Output the (x, y) coordinate of the center of the cell containing the given text.  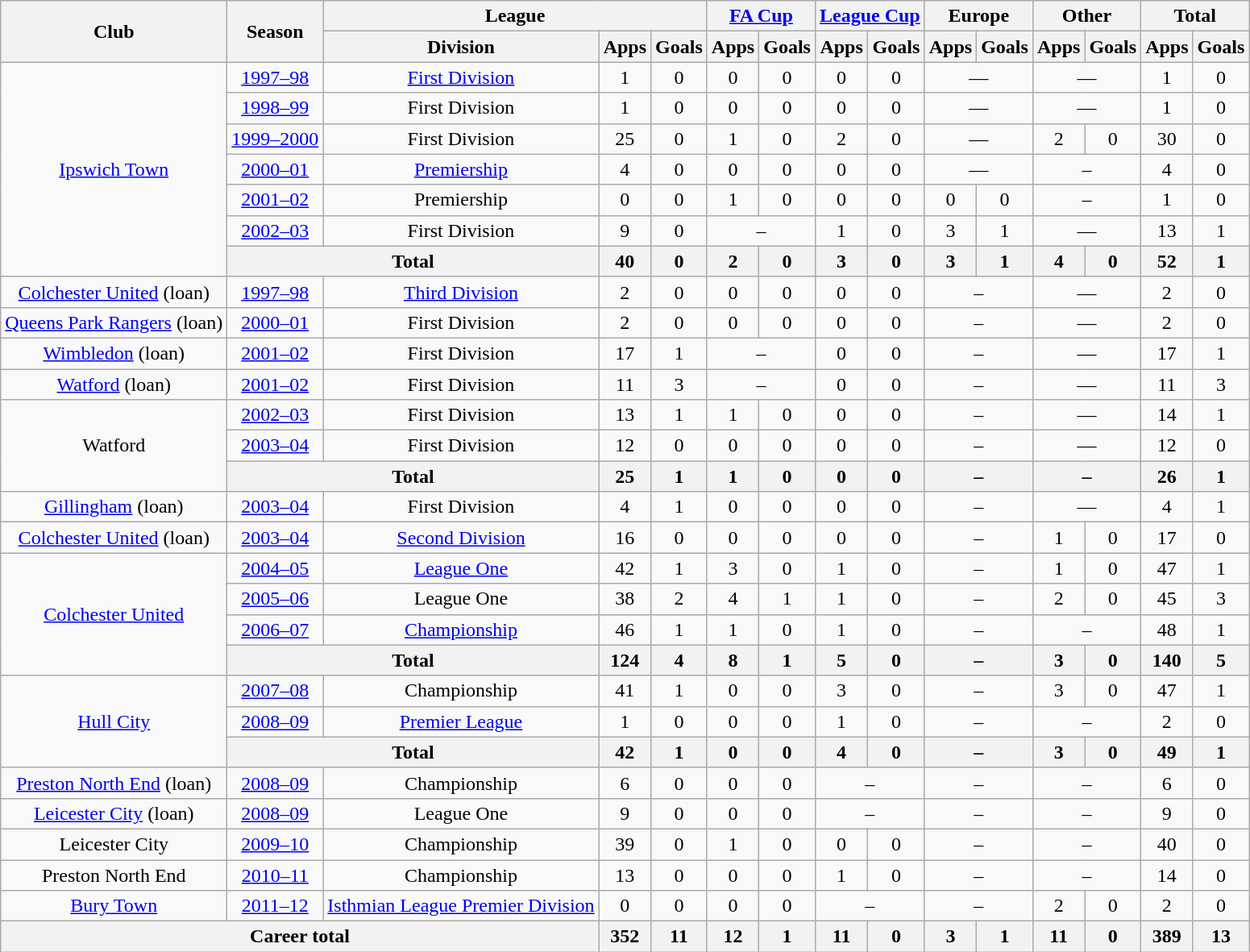
2006–07 (276, 630)
FA Cup (761, 16)
Europe (978, 16)
46 (625, 630)
Gillingham (loan) (114, 507)
Queens Park Rangers (loan) (114, 322)
Bury Town (114, 906)
Premier League (461, 721)
2010–11 (276, 875)
Club (114, 31)
Third Division (461, 292)
2007–08 (276, 691)
39 (625, 844)
2005–06 (276, 599)
45 (1167, 599)
Preston North End (loan) (114, 783)
38 (625, 599)
Season (276, 31)
41 (625, 691)
League (516, 16)
Other (1086, 16)
Hull City (114, 721)
Wimbledon (loan) (114, 353)
Ipswich Town (114, 169)
Watford (loan) (114, 385)
8 (733, 660)
Colchester United (114, 614)
124 (625, 660)
49 (1167, 752)
Career total (300, 937)
2004–05 (276, 568)
140 (1167, 660)
League Cup (870, 16)
Leicester City (114, 844)
2011–12 (276, 906)
Watford (114, 446)
352 (625, 937)
Preston North End (114, 875)
389 (1167, 937)
26 (1167, 476)
30 (1167, 139)
Division (461, 47)
Leicester City (loan) (114, 813)
48 (1167, 630)
Second Division (461, 538)
2009–10 (276, 844)
1998–99 (276, 108)
52 (1167, 261)
Isthmian League Premier Division (461, 906)
16 (625, 538)
1999–2000 (276, 139)
